From the cell containing the given text, extract its center point as [X, Y] coordinate. 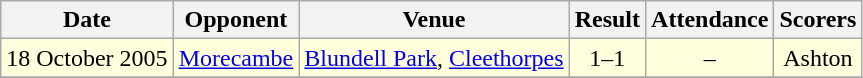
Attendance [710, 20]
1–1 [607, 58]
Blundell Park, Cleethorpes [434, 58]
– [710, 58]
Date [87, 20]
Venue [434, 20]
Ashton [818, 58]
18 October 2005 [87, 58]
Result [607, 20]
Scorers [818, 20]
Morecambe [236, 58]
Opponent [236, 20]
